Return (X, Y) of the center of cell containing provided text 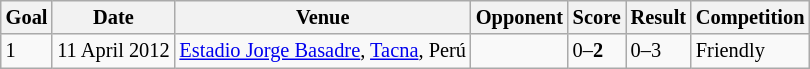
Result (658, 17)
Estadio Jorge Basadre, Tacna, Perú (323, 51)
1 (27, 51)
Competition (750, 17)
Venue (323, 17)
Friendly (750, 51)
0–3 (658, 51)
0–2 (597, 51)
Goal (27, 17)
Score (597, 17)
Date (113, 17)
Opponent (520, 17)
11 April 2012 (113, 51)
